Determine the (x, y) coordinate at the center of the cell enclosing the given text.  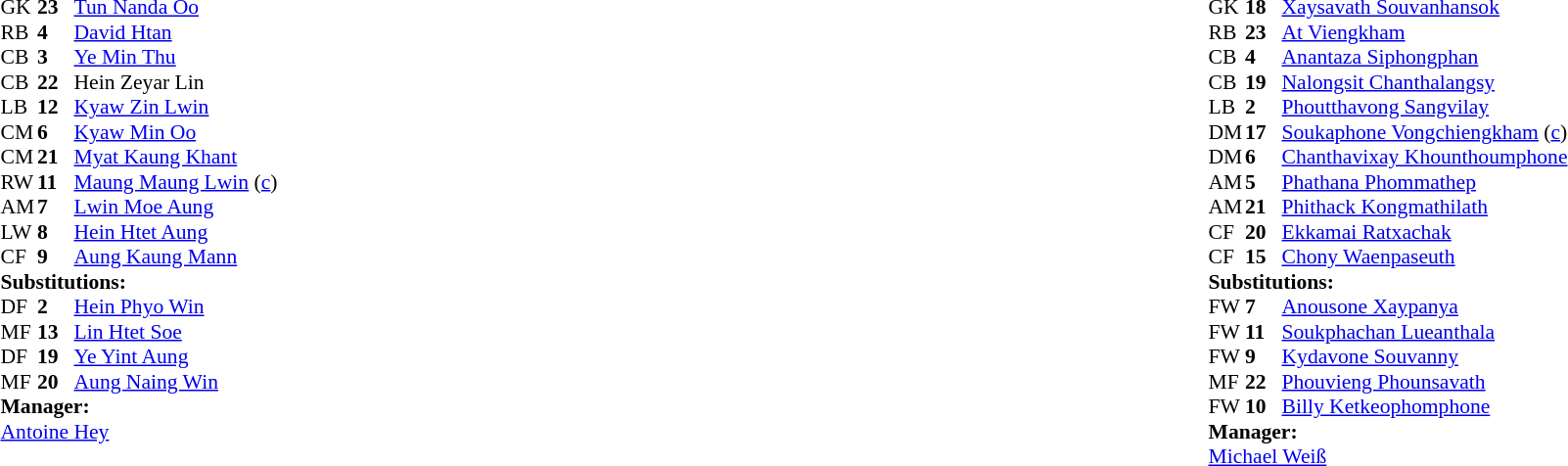
Aung Kaung Mann (176, 257)
Lin Htet Soe (176, 332)
8 (56, 232)
Anantaza Siphongphan (1425, 58)
Ye Yint Aung (176, 357)
Kyaw Min Oo (176, 132)
12 (56, 107)
17 (1264, 132)
Ye Min Thu (176, 58)
Chanthavixay Khounthoumphone (1425, 158)
5 (1264, 182)
Ekkamai Ratxachak (1425, 232)
Myat Kaung Khant (176, 158)
LW (19, 232)
Lwin Moe Aung (176, 207)
23 (1264, 32)
Soukaphone Vongchiengkham (c) (1425, 132)
Hein Zeyar Lin (176, 82)
Phathana Phommathep (1425, 182)
Phouvieng Phounsavath (1425, 382)
Phoutthavong Sangvilay (1425, 107)
David Htan (176, 32)
Anousone Xaypanya (1425, 306)
15 (1264, 257)
Kyaw Zin Lwin (176, 107)
Hein Htet Aung (176, 232)
Nalongsit Chanthalangsy (1425, 82)
Aung Naing Win (176, 382)
At Viengkham (1425, 32)
10 (1264, 406)
Billy Ketkeophomphone (1425, 406)
13 (56, 332)
Hein Phyo Win (176, 306)
Maung Maung Lwin (c) (176, 182)
Phithack Kongmathilath (1425, 207)
RW (19, 182)
3 (56, 58)
Soukphachan Lueanthala (1425, 332)
Kydavone Souvanny (1425, 357)
Chony Waenpaseuth (1425, 257)
Antoine Hey (139, 432)
